Provide the (x, y) coordinate of the cell's center where the given text is located.  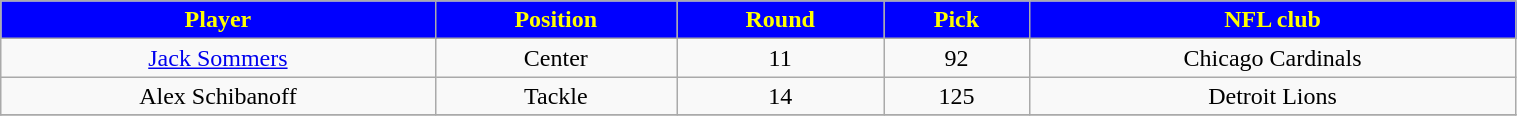
Position (556, 20)
125 (956, 96)
Chicago Cardinals (1272, 58)
Detroit Lions (1272, 96)
Center (556, 58)
Pick (956, 20)
Player (218, 20)
NFL club (1272, 20)
11 (780, 58)
Jack Sommers (218, 58)
14 (780, 96)
92 (956, 58)
Round (780, 20)
Tackle (556, 96)
Alex Schibanoff (218, 96)
